Detect which cell encompasses the target text, then output its [x, y] center coordinate. 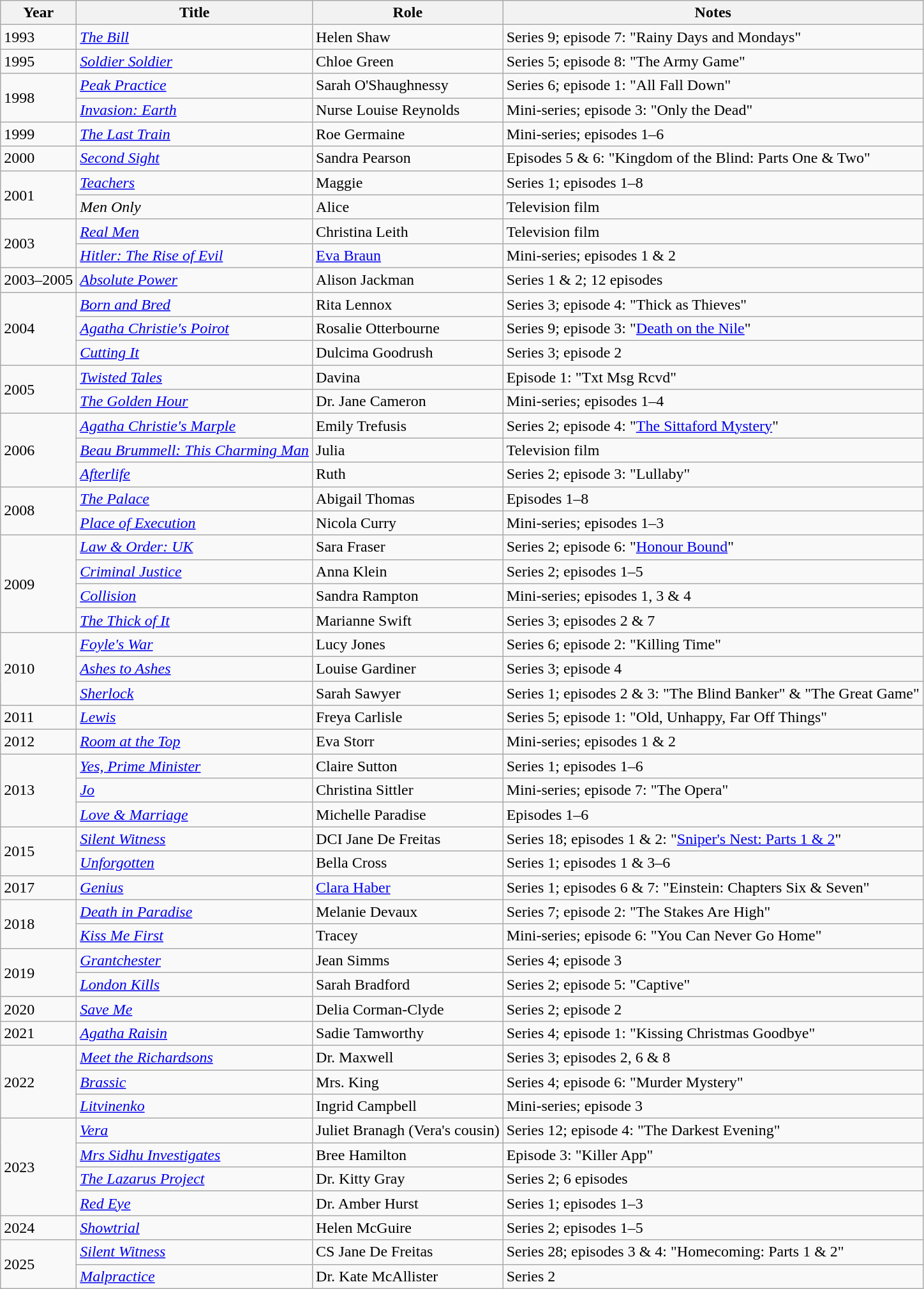
Dr. Kitty Gray [408, 1179]
Criminal Justice [195, 571]
2003 [38, 243]
Cutting It [195, 353]
Episode 1: "Txt Msg Rcvd" [713, 377]
Save Me [195, 1009]
The Bill [195, 37]
Afterlife [195, 474]
Christina Sittler [408, 790]
Agatha Raisin [195, 1033]
Sara Fraser [408, 547]
Roe Germaine [408, 134]
Mini-series; episode 3: "Only the Dead" [713, 110]
Born and Bred [195, 305]
Series 2; episode 5: "Captive" [713, 984]
1993 [38, 37]
Absolute Power [195, 280]
Maggie [408, 183]
Davina [408, 377]
Eva Braun [408, 255]
Mini-series; episodes 1, 3 & 4 [713, 596]
Sadie Tamworthy [408, 1033]
Emily Trefusis [408, 426]
Bella Cross [408, 863]
Year [38, 13]
Ashes to Ashes [195, 668]
Series 28; episodes 3 & 4: "Homecoming: Parts 1 & 2" [713, 1252]
Grantchester [195, 960]
Law & Order: UK [195, 547]
2024 [38, 1228]
Men Only [195, 207]
2009 [38, 584]
2012 [38, 742]
Episodes 1–8 [713, 499]
Lucy Jones [408, 644]
Claire Sutton [408, 766]
The Palace [195, 499]
Sarah Bradford [408, 984]
Rosalie Otterbourne [408, 329]
Agatha Christie's Marple [195, 426]
Freya Carlisle [408, 718]
Litvinenko [195, 1106]
Showtrial [195, 1228]
Juliet Branagh (Vera's cousin) [408, 1131]
1998 [38, 98]
Series 2; episode 4: "The Sittaford Mystery" [713, 426]
Twisted Tales [195, 377]
Series 3; episodes 2 & 7 [713, 620]
Unforgotten [195, 863]
CS Jane De Freitas [408, 1252]
Notes [713, 13]
Series 1; episodes 2 & 3: "The Blind Banker" & "The Great Game" [713, 693]
Series 2; 6 episodes [713, 1179]
Sandra Rampton [408, 596]
Episodes 5 & 6: "Kingdom of the Blind: Parts One & Two" [713, 158]
Series 3; episode 4: "Thick as Thieves" [713, 305]
Meet the Richardsons [195, 1057]
Series 2 [713, 1276]
2000 [38, 158]
Marianne Swift [408, 620]
Dr. Amber Hurst [408, 1203]
Clara Haber [408, 887]
Jean Simms [408, 960]
Real Men [195, 231]
Series 2; episode 2 [713, 1009]
2013 [38, 790]
Mini-series; episodes 1–3 [713, 523]
2018 [38, 924]
Sherlock [195, 693]
Ingrid Campbell [408, 1106]
Brassic [195, 1082]
1995 [38, 61]
Mini-series; episode 6: "You Can Never Go Home" [713, 936]
Mini-series; episodes 1–6 [713, 134]
Eva Storr [408, 742]
Series 3; episode 2 [713, 353]
Chloe Green [408, 61]
London Kills [195, 984]
Anna Klein [408, 571]
Dulcima Goodrush [408, 353]
Beau Brummell: This Charming Man [195, 450]
Series 6; episode 1: "All Fall Down" [713, 86]
Death in Paradise [195, 912]
2021 [38, 1033]
Series 18; episodes 1 & 2: "Sniper's Nest: Parts 1 & 2" [713, 839]
Kiss Me First [195, 936]
2022 [38, 1082]
Jo [195, 790]
Series 1 & 2; 12 episodes [713, 280]
Alice [408, 207]
The Thick of It [195, 620]
Collision [195, 596]
Series 2; episode 3: "Lullaby" [713, 474]
Dr. Maxwell [408, 1057]
Series 1; episodes 1 & 3–6 [713, 863]
Bree Hamilton [408, 1155]
Malpractice [195, 1276]
Hitler: The Rise of Evil [195, 255]
Series 2; episode 6: "Honour Bound" [713, 547]
2005 [38, 389]
Christina Leith [408, 231]
Peak Practice [195, 86]
Series 5; episode 8: "The Army Game" [713, 61]
2015 [38, 851]
Vera [195, 1131]
Series 12; episode 4: "The Darkest Evening" [713, 1131]
Helen McGuire [408, 1228]
Mini-series; episodes 1–4 [713, 402]
Rita Lennox [408, 305]
Role [408, 13]
The Lazarus Project [195, 1179]
Delia Corman-Clyde [408, 1009]
Agatha Christie's Poirot [195, 329]
2004 [38, 329]
2017 [38, 887]
Nurse Louise Reynolds [408, 110]
DCI Jane De Freitas [408, 839]
Room at the Top [195, 742]
Title [195, 13]
2023 [38, 1167]
Series 4; episode 1: "Kissing Christmas Goodbye" [713, 1033]
The Golden Hour [195, 402]
Series 3; episode 4 [713, 668]
Sarah Sawyer [408, 693]
Louise Gardiner [408, 668]
Foyle's War [195, 644]
Helen Shaw [408, 37]
Julia [408, 450]
Love & Marriage [195, 815]
Soldier Soldier [195, 61]
Dr. Kate McAllister [408, 1276]
Alison Jackman [408, 280]
1999 [38, 134]
2020 [38, 1009]
Red Eye [195, 1203]
Series 5; episode 1: "Old, Unhappy, Far Off Things" [713, 718]
Abigail Thomas [408, 499]
Tracey [408, 936]
Series 1; episodes 1–3 [713, 1203]
Invasion: Earth [195, 110]
Yes, Prime Minister [195, 766]
2001 [38, 195]
Melanie Devaux [408, 912]
Second Sight [195, 158]
Mrs Sidhu Investigates [195, 1155]
The Last Train [195, 134]
Series 7; episode 2: "The Stakes Are High" [713, 912]
2010 [38, 668]
Lewis [195, 718]
Series 3; episodes 2, 6 & 8 [713, 1057]
Michelle Paradise [408, 815]
Mini-series; episode 7: "The Opera" [713, 790]
2006 [38, 450]
Series 1; episodes 1–6 [713, 766]
Series 4; episode 6: "Murder Mystery" [713, 1082]
Series 1; episodes 1–8 [713, 183]
Place of Execution [195, 523]
Dr. Jane Cameron [408, 402]
Mrs. King [408, 1082]
2011 [38, 718]
Episodes 1–6 [713, 815]
Sandra Pearson [408, 158]
Mini-series; episode 3 [713, 1106]
Genius [195, 887]
Episode 3: "Killer App" [713, 1155]
Teachers [195, 183]
Series 9; episode 7: "Rainy Days and Mondays" [713, 37]
Series 9; episode 3: "Death on the Nile" [713, 329]
2019 [38, 972]
2008 [38, 511]
Nicola Curry [408, 523]
Series 1; episodes 6 & 7: "Einstein: Chapters Six & Seven" [713, 887]
2003–2005 [38, 280]
Series 6; episode 2: "Killing Time" [713, 644]
Sarah O'Shaughnessy [408, 86]
Ruth [408, 474]
Series 4; episode 3 [713, 960]
2025 [38, 1264]
